Pinpoint the cell where the given text exists, returning its [X, Y] midpoint coordinate. 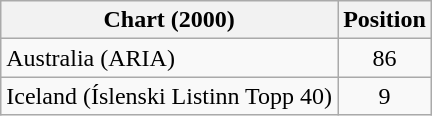
Chart (2000) [170, 20]
Australia (ARIA) [170, 58]
86 [385, 58]
Position [385, 20]
9 [385, 96]
Iceland (Íslenski Listinn Topp 40) [170, 96]
